Output the (x, y) coordinate of the center of the cell containing the given text.  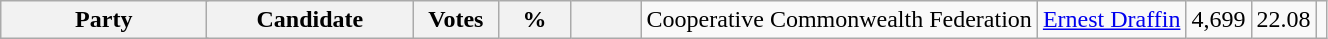
Party (104, 20)
Ernest Draffin (1112, 20)
22.08 (1284, 20)
% (534, 20)
4,699 (1218, 20)
Candidate (310, 20)
Cooperative Commonwealth Federation (839, 20)
Votes (456, 20)
